Search for the cell housing the specified text and yield its [X, Y] center coordinate. 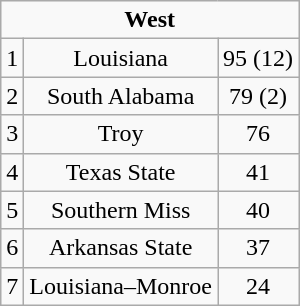
3 [12, 134]
79 (2) [258, 96]
South Alabama [121, 96]
2 [12, 96]
West [150, 20]
41 [258, 172]
Louisiana–Monroe [121, 286]
Louisiana [121, 58]
95 (12) [258, 58]
37 [258, 248]
40 [258, 210]
Arkansas State [121, 248]
6 [12, 248]
1 [12, 58]
7 [12, 286]
Texas State [121, 172]
Troy [121, 134]
5 [12, 210]
Southern Miss [121, 210]
4 [12, 172]
76 [258, 134]
24 [258, 286]
